Detect which cell encompasses the target text, then output its [X, Y] center coordinate. 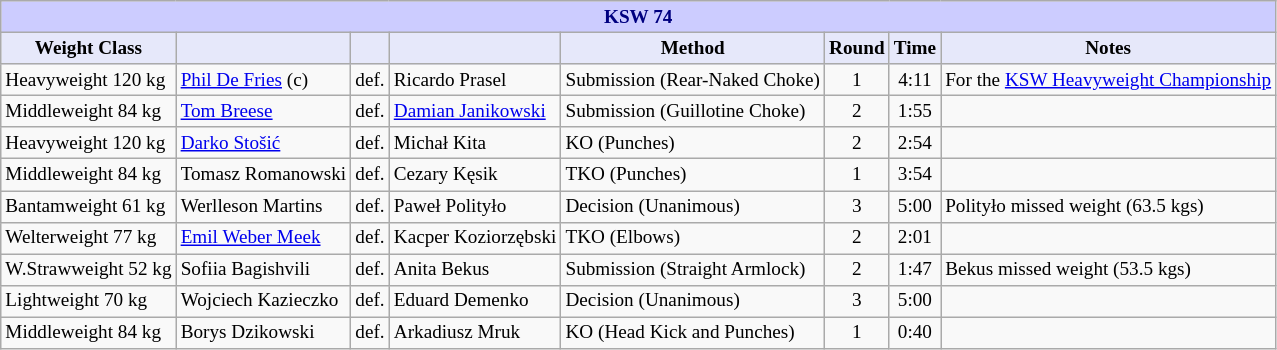
2:01 [914, 238]
For the KSW Heavyweight Championship [1108, 80]
Weight Class [88, 48]
Cezary Kęsik [475, 175]
TKO (Elbows) [693, 238]
Anita Bekus [475, 270]
KO (Head Kick and Punches) [693, 333]
Notes [1108, 48]
Ricardo Prasel [475, 80]
Phil De Fries (c) [264, 80]
Werlleson Martins [264, 206]
Emil Weber Meek [264, 238]
Method [693, 48]
Round [858, 48]
Bekus missed weight (53.5 kgs) [1108, 270]
4:11 [914, 80]
Michał Kita [475, 143]
KSW 74 [638, 17]
TKO (Punches) [693, 175]
Welterweight 77 kg [88, 238]
Submission (Straight Armlock) [693, 270]
Kacper Koziorzębski [475, 238]
Wojciech Kazieczko [264, 301]
Polityło missed weight (63.5 kgs) [1108, 206]
0:40 [914, 333]
1:55 [914, 111]
Paweł Polityło [475, 206]
Damian Janikowski [475, 111]
2:54 [914, 143]
Sofiia Bagishvili [264, 270]
Eduard Demenko [475, 301]
Tom Breese [264, 111]
Time [914, 48]
Darko Stošić [264, 143]
Submission (Rear-Naked Choke) [693, 80]
KO (Punches) [693, 143]
Lightweight 70 kg [88, 301]
3:54 [914, 175]
1:47 [914, 270]
W.Strawweight 52 kg [88, 270]
Bantamweight 61 kg [88, 206]
Arkadiusz Mruk [475, 333]
Tomasz Romanowski [264, 175]
Borys Dzikowski [264, 333]
Submission (Guillotine Choke) [693, 111]
